Return the (X, Y) coordinate for the center point of the cell that contains the specified text.  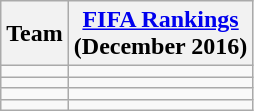
FIFA Rankings(December 2016) (160, 34)
Team (35, 34)
